Identify which cell holds the provided text, then report its (X, Y) central coordinate. 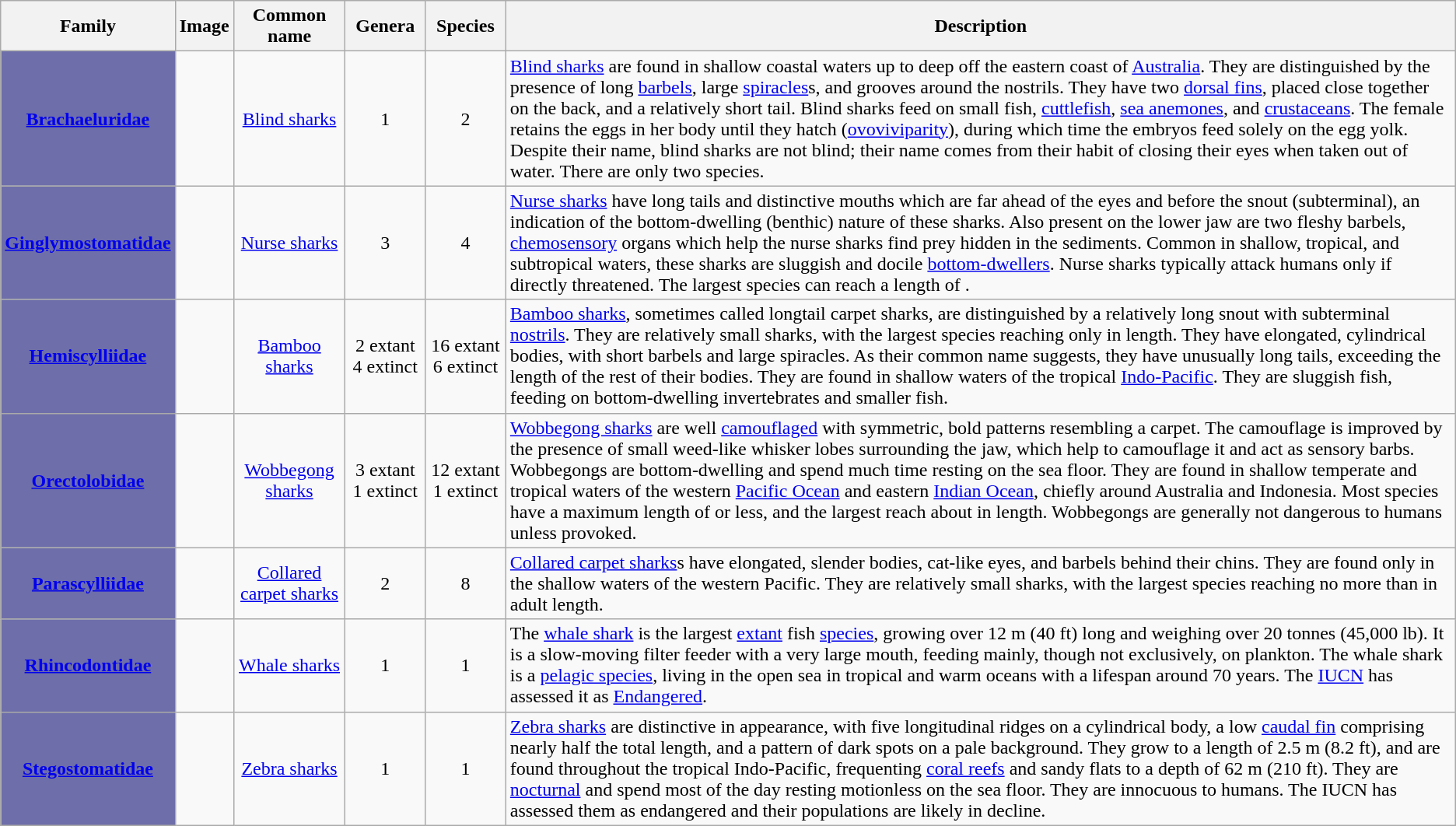
Brachaeluridae (88, 118)
8 (466, 583)
Image (204, 26)
Nurse sharks (289, 243)
Rhincodontidae (88, 666)
Zebra sharks (289, 768)
12 extant 1 extinct (466, 481)
Species (466, 26)
Description (980, 26)
Parascylliidae (88, 583)
Collared carpet sharks (289, 583)
Common name (289, 26)
3 extant 1 extinct (386, 481)
Family (88, 26)
Bamboo sharks (289, 356)
Stegostomatidae (88, 768)
16 extant 6 extinct (466, 356)
Hemiscylliidae (88, 356)
Blind sharks (289, 118)
Wobbegong sharks (289, 481)
2 extant 4 extinct (386, 356)
Ginglymostomatidae (88, 243)
4 (466, 243)
Orectolobidae (88, 481)
3 (386, 243)
Genera (386, 26)
Whale sharks (289, 666)
